Output the [X, Y] coordinate of the center of the cell containing the given text.  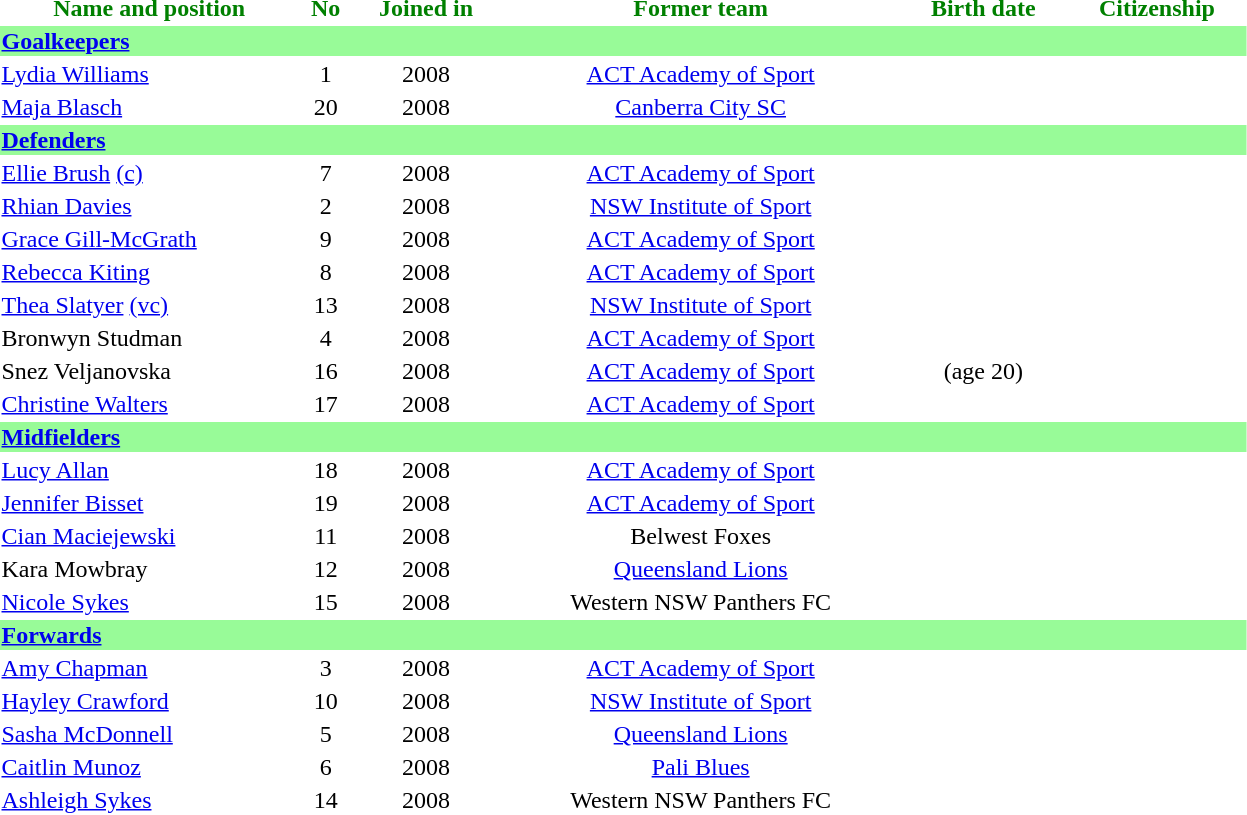
9 [326, 239]
12 [326, 569]
8 [326, 272]
13 [326, 305]
Nicole Sykes [149, 602]
15 [326, 602]
Thea Slatyer (vc) [149, 305]
(age 20) [983, 371]
Christine Walters [149, 404]
3 [326, 668]
Sasha McDonnell [149, 734]
Belwest Foxes [700, 536]
16 [326, 371]
Bronwyn Studman [149, 338]
Rebecca Kiting [149, 272]
Caitlin Munoz [149, 767]
Grace Gill-McGrath [149, 239]
Kara Mowbray [149, 569]
Snez Veljanovska [149, 371]
11 [326, 536]
Canberra City SC [700, 107]
Defenders [623, 140]
Maja Blasch [149, 107]
Jennifer Bisset [149, 503]
20 [326, 107]
Lydia Williams [149, 74]
Ashleigh Sykes [149, 800]
2 [326, 206]
5 [326, 734]
19 [326, 503]
14 [326, 800]
Forwards [623, 635]
7 [326, 173]
17 [326, 404]
Midfielders [623, 437]
Lucy Allan [149, 470]
Ellie Brush (c) [149, 173]
Pali Blues [700, 767]
4 [326, 338]
18 [326, 470]
Rhian Davies [149, 206]
1 [326, 74]
Hayley Crawford [149, 701]
6 [326, 767]
Goalkeepers [623, 41]
Amy Chapman [149, 668]
10 [326, 701]
Cian Maciejewski [149, 536]
